Capture the cell that displays the provided text and extract its (X, Y) central coordinate. 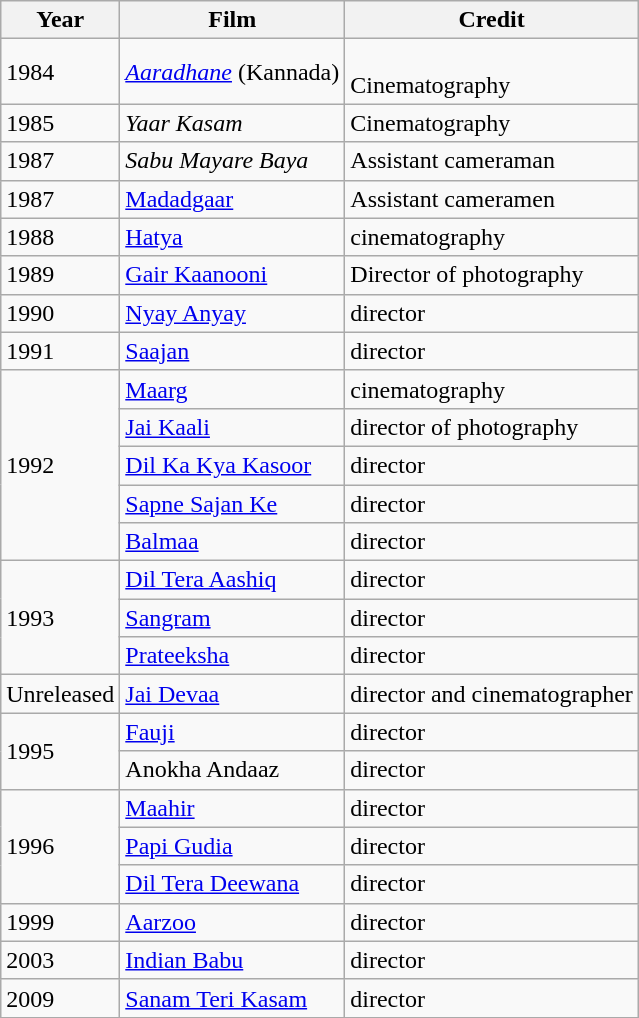
Anokha Andaaz (232, 770)
Fauji (232, 732)
Aarzoo (232, 922)
Maahir (232, 808)
Year (60, 20)
Sapne Sajan Ke (232, 503)
1992 (60, 465)
Film (232, 20)
Credit (492, 20)
2009 (60, 998)
Maarg (232, 389)
Nyay Anyay (232, 313)
Assistant cameramen (492, 199)
Director of photography (492, 275)
1993 (60, 618)
1991 (60, 351)
Papi Gudia (232, 846)
Unreleased (60, 694)
1995 (60, 751)
director and cinematographer (492, 694)
Sangram (232, 618)
1988 (60, 237)
Dil Ka Kya Kasoor (232, 465)
Sanam Teri Kasam (232, 998)
Balmaa (232, 542)
Sabu Mayare Baya (232, 161)
1990 (60, 313)
Dil Tera Aashiq (232, 580)
1996 (60, 846)
1999 (60, 922)
Dil Tera Deewana (232, 884)
1989 (60, 275)
1984 (60, 72)
Yaar Kasam (232, 123)
2003 (60, 960)
Indian Babu (232, 960)
Hatya (232, 237)
1985 (60, 123)
Madadgaar (232, 199)
Saajan (232, 351)
director of photography (492, 427)
Gair Kaanooni (232, 275)
Aaradhane (Kannada) (232, 72)
Jai Devaa (232, 694)
Prateeksha (232, 656)
Assistant cameraman (492, 161)
Jai Kaali (232, 427)
